Capture the cell that displays the provided text and extract its (x, y) central coordinate. 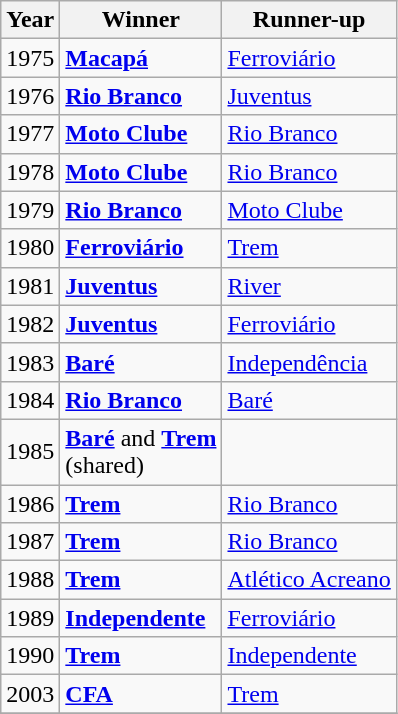
2003 (30, 694)
Atlético Acreano (309, 580)
Macapá (141, 58)
1975 (30, 58)
1985 (30, 452)
Year (30, 20)
1983 (30, 362)
1979 (30, 210)
1989 (30, 618)
Winner (141, 20)
1984 (30, 400)
Runner-up (309, 20)
1980 (30, 248)
1988 (30, 580)
1978 (30, 172)
River (309, 286)
1981 (30, 286)
Independência (309, 362)
1987 (30, 542)
1977 (30, 134)
1990 (30, 656)
Baré and Trem(shared) (141, 452)
1982 (30, 324)
1976 (30, 96)
CFA (141, 694)
1986 (30, 503)
